Return [X, Y] of the center of cell containing provided text 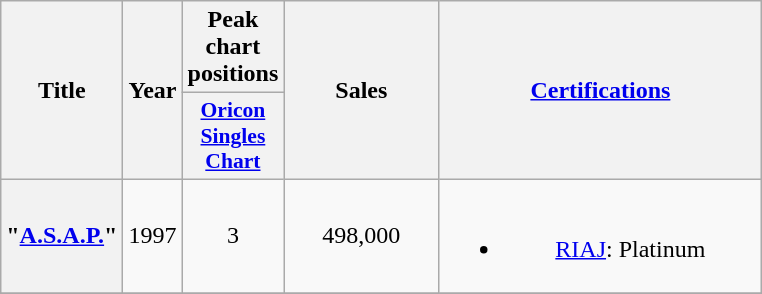
1997 [152, 236]
498,000 [362, 236]
Oricon Singles Chart [233, 136]
"A.S.A.P." [62, 236]
Title [62, 90]
Sales [362, 90]
RIAJ: Platinum [600, 236]
3 [233, 236]
Certifications [600, 90]
Peak chart positions [233, 47]
Year [152, 90]
